Capture the cell that displays the provided text and extract its [x, y] central coordinate. 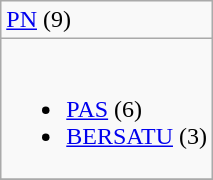
PN (9) [107, 20]
PAS (6) BERSATU (3) [107, 109]
